Identify which cell holds the provided text, then report its [X, Y] central coordinate. 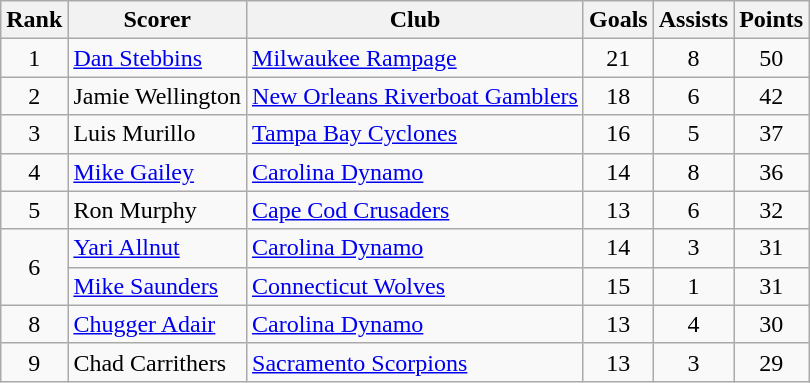
Sacramento Scorpions [416, 362]
36 [772, 172]
Tampa Bay Cyclones [416, 134]
9 [34, 362]
Scorer [158, 20]
Dan Stebbins [158, 58]
Cape Cod Crusaders [416, 210]
Mike Gailey [158, 172]
21 [618, 58]
32 [772, 210]
Yari Allnut [158, 248]
30 [772, 324]
Milwaukee Rampage [416, 58]
18 [618, 96]
Mike Saunders [158, 286]
50 [772, 58]
Points [772, 20]
Jamie Wellington [158, 96]
Chugger Adair [158, 324]
29 [772, 362]
Rank [34, 20]
2 [34, 96]
Luis Murillo [158, 134]
Ron Murphy [158, 210]
Chad Carrithers [158, 362]
Club [416, 20]
Connecticut Wolves [416, 286]
16 [618, 134]
Goals [618, 20]
37 [772, 134]
42 [772, 96]
Assists [693, 20]
New Orleans Riverboat Gamblers [416, 96]
15 [618, 286]
